Search for the cell housing the specified text and yield its [x, y] center coordinate. 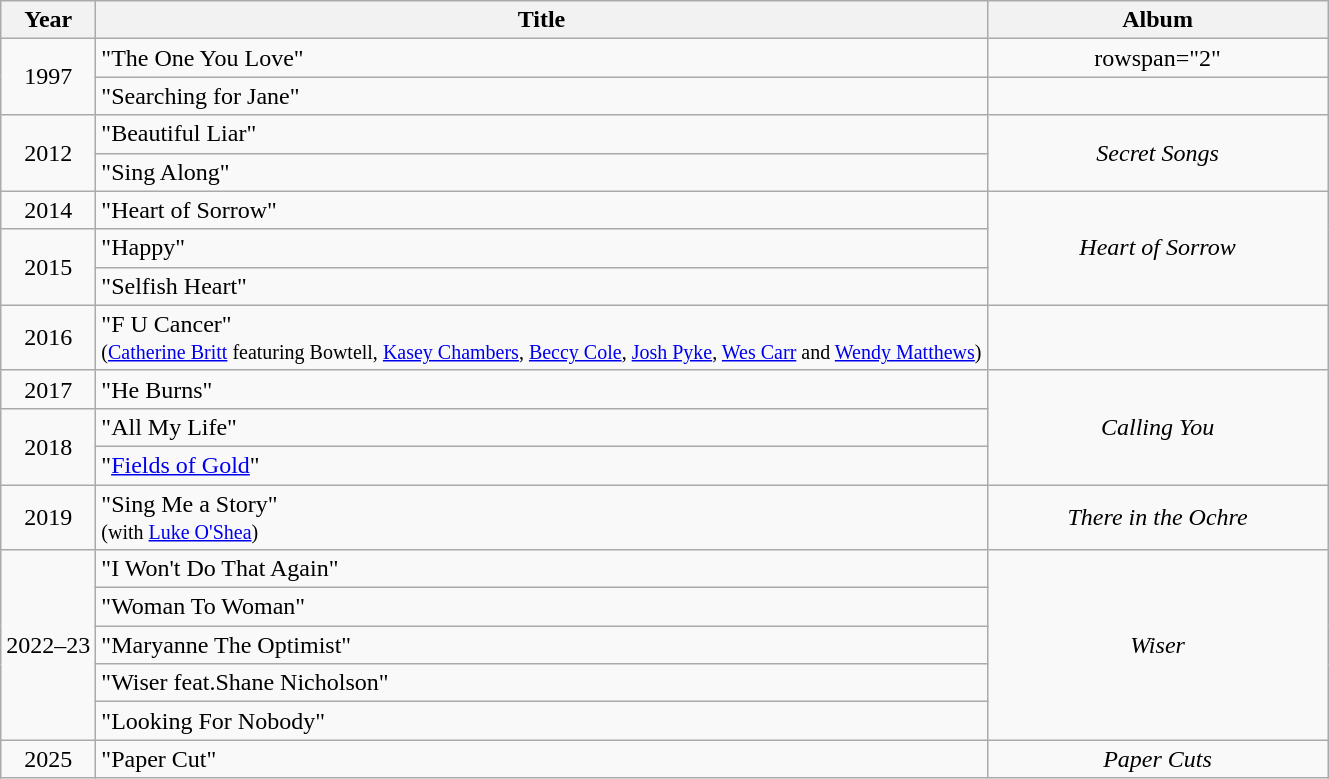
"He Burns" [542, 389]
2017 [48, 389]
Paper Cuts [1158, 759]
"Selfish Heart" [542, 286]
rowspan="2" [1158, 58]
"Sing Along" [542, 172]
2014 [48, 210]
"Beautiful Liar" [542, 134]
Year [48, 20]
2016 [48, 338]
2018 [48, 446]
Calling You [1158, 427]
"Searching for Jane" [542, 96]
Album [1158, 20]
2022–23 [48, 645]
There in the Ochre [1158, 516]
"I Won't Do That Again" [542, 569]
2025 [48, 759]
"All My Life" [542, 427]
Heart of Sorrow [1158, 248]
2019 [48, 516]
"Wiser feat.Shane Nicholson" [542, 683]
Title [542, 20]
"Maryanne The Optimist" [542, 645]
"Sing Me a Story"(with Luke O'Shea) [542, 516]
"Woman To Woman" [542, 607]
Secret Songs [1158, 153]
"F U Cancer"(Catherine Britt featuring Bowtell, Kasey Chambers, Beccy Cole, Josh Pyke, Wes Carr and Wendy Matthews) [542, 338]
"Fields of Gold" [542, 465]
1997 [48, 77]
2012 [48, 153]
"Heart of Sorrow" [542, 210]
Wiser [1158, 645]
2015 [48, 267]
"Looking For Nobody" [542, 721]
"The One You Love" [542, 58]
"Happy" [542, 248]
"Paper Cut" [542, 759]
